Return the (X, Y) coordinate for the center point of the cell that contains the specified text.  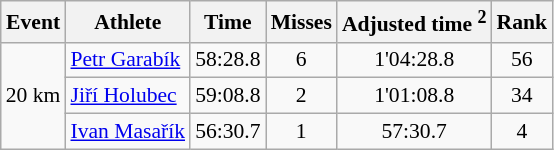
Time (228, 22)
Athlete (128, 22)
58:28.8 (228, 60)
1'04:28.8 (414, 60)
1 (302, 132)
56 (522, 60)
6 (302, 60)
20 km (34, 96)
4 (522, 132)
Event (34, 22)
Jiří Holubec (128, 96)
1'01:08.8 (414, 96)
57:30.7 (414, 132)
Misses (302, 22)
34 (522, 96)
59:08.8 (228, 96)
Petr Garabík (128, 60)
2 (302, 96)
Adjusted time 2 (414, 22)
56:30.7 (228, 132)
Ivan Masařík (128, 132)
Rank (522, 22)
